From the cell containing the given text, extract its center point as (X, Y) coordinate. 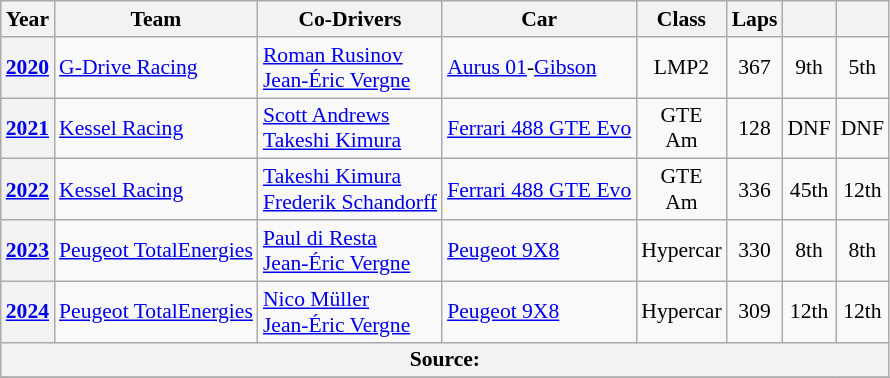
Aurus 01-Gibson (539, 68)
2020 (28, 68)
Class (681, 19)
309 (755, 312)
Nico Müller Jean-Éric Vergne (350, 312)
367 (755, 68)
Car (539, 19)
45th (808, 190)
Co-Drivers (350, 19)
2021 (28, 128)
Year (28, 19)
2022 (28, 190)
336 (755, 190)
Laps (755, 19)
Scott Andrews Takeshi Kimura (350, 128)
Source: (445, 360)
Paul di Resta Jean-Éric Vergne (350, 250)
LMP2 (681, 68)
G-Drive Racing (156, 68)
128 (755, 128)
Takeshi Kimura Frederik Schandorff (350, 190)
2023 (28, 250)
Team (156, 19)
Roman Rusinov Jean-Éric Vergne (350, 68)
2024 (28, 312)
5th (862, 68)
9th (808, 68)
330 (755, 250)
